From the cell containing the given text, extract its center point as (X, Y) coordinate. 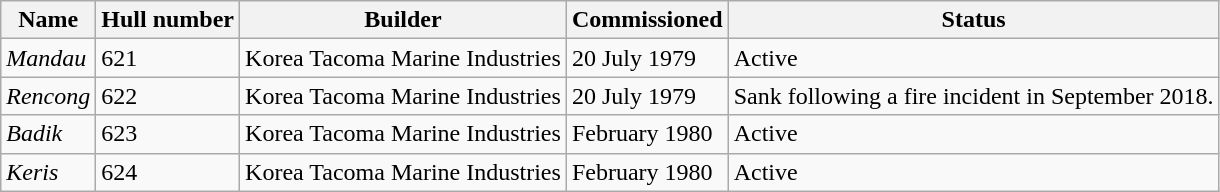
Rencong (48, 96)
Commissioned (647, 20)
623 (168, 134)
Keris (48, 172)
Hull number (168, 20)
624 (168, 172)
622 (168, 96)
Name (48, 20)
621 (168, 58)
Builder (404, 20)
Badik (48, 134)
Sank following a fire incident in September 2018. (974, 96)
Status (974, 20)
Mandau (48, 58)
